Extract the (X, Y) coordinate from the center of the cell holding the provided text.  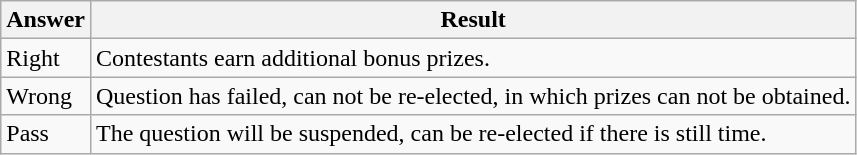
Right (46, 58)
The question will be suspended, can be re-elected if there is still time. (472, 134)
Result (472, 20)
Pass (46, 134)
Answer (46, 20)
Wrong (46, 96)
Question has failed, can not be re-elected, in which prizes can not be obtained. (472, 96)
Contestants earn additional bonus prizes. (472, 58)
